For the text-containing cell, return its midpoint in (X, Y) coordinate format. 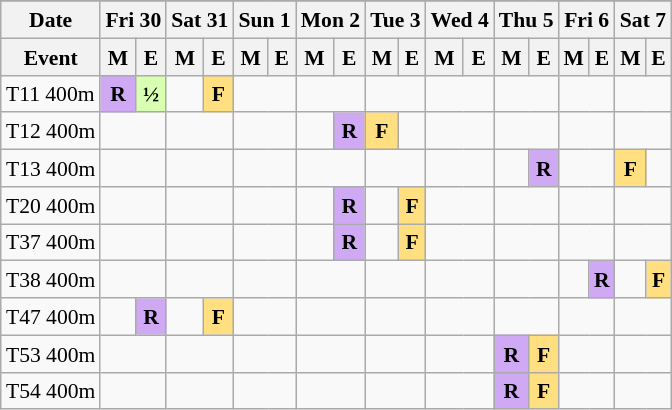
Fri 30 (133, 20)
Mon 2 (330, 20)
T13 400m (50, 168)
Thu 5 (526, 20)
T12 400m (50, 130)
T47 400m (50, 316)
Sat 7 (643, 20)
T38 400m (50, 280)
T20 400m (50, 204)
½ (152, 94)
T11 400m (50, 94)
Event (50, 56)
Sat 31 (200, 20)
Date (50, 20)
Tue 3 (395, 20)
T37 400m (50, 242)
T54 400m (50, 390)
T53 400m (50, 354)
Wed 4 (460, 20)
Fri 6 (587, 20)
Sun 1 (264, 20)
